Return the [X, Y] coordinate for the center point of the cell that contains the specified text.  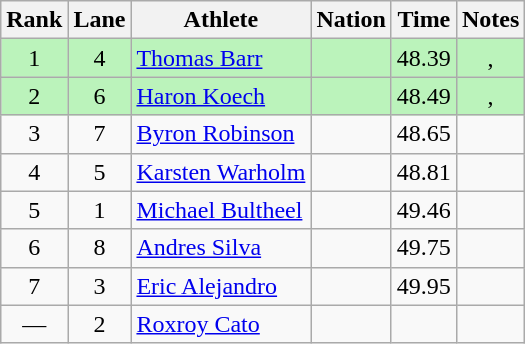
— [34, 324]
Athlete [221, 20]
Byron Robinson [221, 134]
Lane [100, 20]
49.46 [424, 210]
Roxroy Cato [221, 324]
Rank [34, 20]
Haron Koech [221, 96]
48.81 [424, 172]
Karsten Warholm [221, 172]
Time [424, 20]
Nation [351, 20]
Andres Silva [221, 248]
8 [100, 248]
Michael Bultheel [221, 210]
49.95 [424, 286]
49.75 [424, 248]
Eric Alejandro [221, 286]
Thomas Barr [221, 58]
48.39 [424, 58]
Notes [490, 20]
48.65 [424, 134]
48.49 [424, 96]
